Locate the cell with the specified text and output its (X, Y) center coordinate. 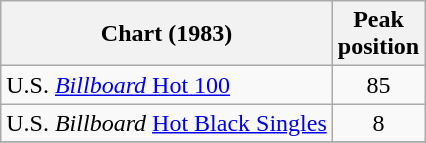
Chart (1983) (167, 34)
Peakposition (378, 34)
85 (378, 85)
8 (378, 123)
U.S. Billboard Hot Black Singles (167, 123)
U.S. Billboard Hot 100 (167, 85)
